From the cell containing the given text, extract its center point as [x, y] coordinate. 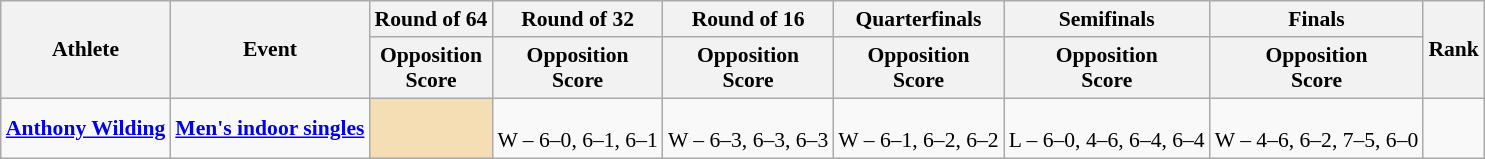
Rank [1454, 50]
Finals [1317, 19]
W – 6–1, 6–2, 6–2 [918, 128]
Semifinals [1107, 19]
Round of 32 [577, 19]
Athlete [86, 50]
Anthony Wilding [86, 128]
W – 6–3, 6–3, 6–3 [748, 128]
W – 4–6, 6–2, 7–5, 6–0 [1317, 128]
Event [270, 50]
L – 6–0, 4–6, 6–4, 6–4 [1107, 128]
W – 6–0, 6–1, 6–1 [577, 128]
Round of 16 [748, 19]
Men's indoor singles [270, 128]
Round of 64 [432, 19]
Quarterfinals [918, 19]
